Return (x, y) of the center of cell containing provided text 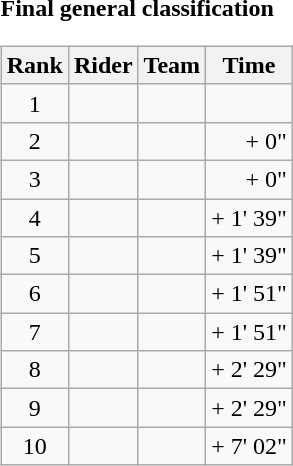
+ 7' 02" (250, 446)
9 (34, 408)
Rank (34, 65)
Team (172, 65)
6 (34, 294)
8 (34, 370)
10 (34, 446)
3 (34, 179)
Rider (103, 65)
Time (250, 65)
2 (34, 141)
5 (34, 256)
4 (34, 217)
1 (34, 103)
7 (34, 332)
